Locate the cell with the specified text and output its [X, Y] center coordinate. 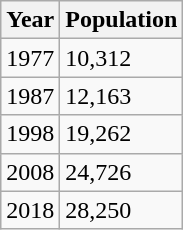
28,250 [122, 210]
19,262 [122, 134]
2008 [30, 172]
Population [122, 20]
10,312 [122, 58]
2018 [30, 210]
1998 [30, 134]
24,726 [122, 172]
1977 [30, 58]
1987 [30, 96]
12,163 [122, 96]
Year [30, 20]
